Scan for the cell matching the given text and deliver its [X, Y] coordinate at center. 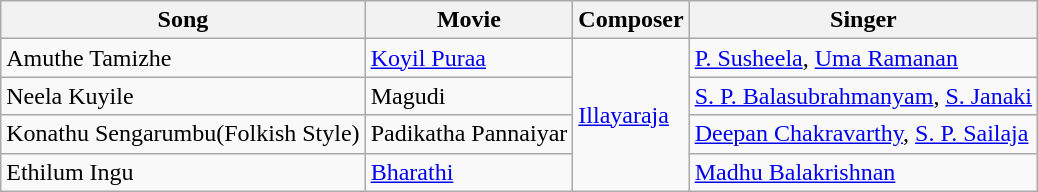
Konathu Sengarumbu(Folkish Style) [183, 134]
Composer [631, 20]
Madhu Balakrishnan [863, 172]
Song [183, 20]
Padikatha Pannaiyar [469, 134]
Singer [863, 20]
P. Susheela, Uma Ramanan [863, 58]
S. P. Balasubrahmanyam, S. Janaki [863, 96]
Bharathi [469, 172]
Koyil Puraa [469, 58]
Deepan Chakravarthy, S. P. Sailaja [863, 134]
Magudi [469, 96]
Movie [469, 20]
Neela Kuyile [183, 96]
Ethilum Ingu [183, 172]
Illayaraja [631, 115]
Amuthe Tamizhe [183, 58]
